Scan for the cell matching the given text and deliver its [X, Y] coordinate at center. 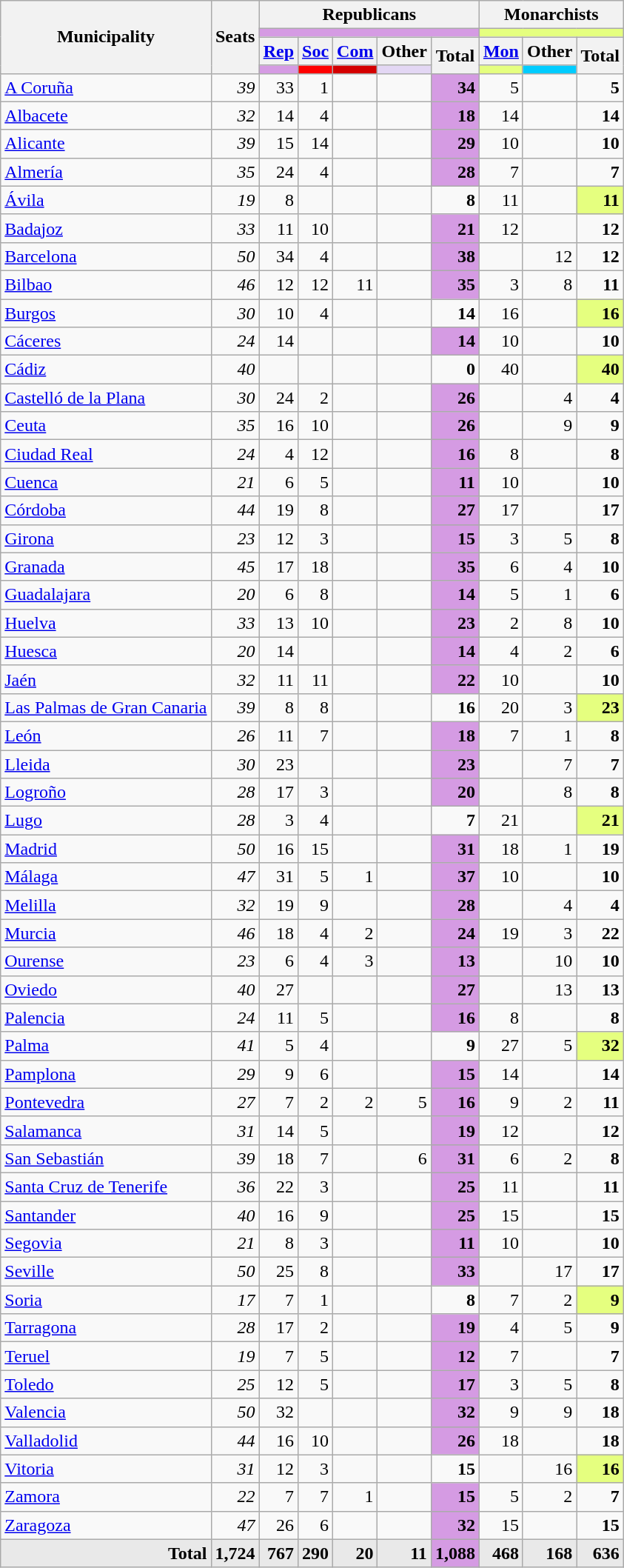
Oviedo [106, 990]
Lleida [106, 764]
468 [500, 1553]
Toledo [106, 1384]
Almería [106, 172]
Jaén [106, 679]
Guadalajara [106, 595]
Lugo [106, 821]
Girona [106, 538]
Republicans [369, 15]
Huesca [106, 651]
Ourense [106, 961]
1,088 [454, 1553]
Cádiz [106, 370]
Albacete [106, 116]
León [106, 735]
Monarchists [551, 15]
Huelva [106, 623]
Valencia [106, 1412]
Municipality [106, 37]
Badajoz [106, 228]
Seville [106, 1272]
Logroño [106, 793]
Soc [315, 51]
Ciudad Real [106, 454]
Cuenca [106, 482]
San Sebastián [106, 1158]
36 [235, 1187]
Com [355, 51]
Las Palmas de Gran Canaria [106, 707]
Santa Cruz de Tenerife [106, 1187]
Teruel [106, 1356]
767 [278, 1553]
Zamora [106, 1497]
Barcelona [106, 256]
Madrid [106, 849]
Burgos [106, 313]
Soria [106, 1300]
Bilbao [106, 284]
A Coruña [106, 87]
Castelló de la Plana [106, 398]
Tarragona [106, 1328]
Melilla [106, 905]
45 [235, 567]
Seats [235, 37]
Ceuta [106, 426]
Ávila [106, 200]
636 [600, 1553]
37 [454, 877]
Santander [106, 1215]
Mon [500, 51]
Alicante [106, 144]
Málaga [106, 877]
Córdoba [106, 510]
1,724 [235, 1553]
Vitoria [106, 1469]
38 [454, 256]
Pamplona [106, 1074]
Rep [278, 51]
Cáceres [106, 341]
Zaragoza [106, 1525]
168 [549, 1553]
0 [454, 370]
290 [315, 1553]
Valladolid [106, 1441]
Murcia [106, 933]
Segovia [106, 1244]
Palencia [106, 1018]
Salamanca [106, 1130]
Pontevedra [106, 1102]
Palma [106, 1046]
Granada [106, 567]
41 [235, 1046]
